Extract the (X, Y) coordinate from the center of the cell holding the provided text.  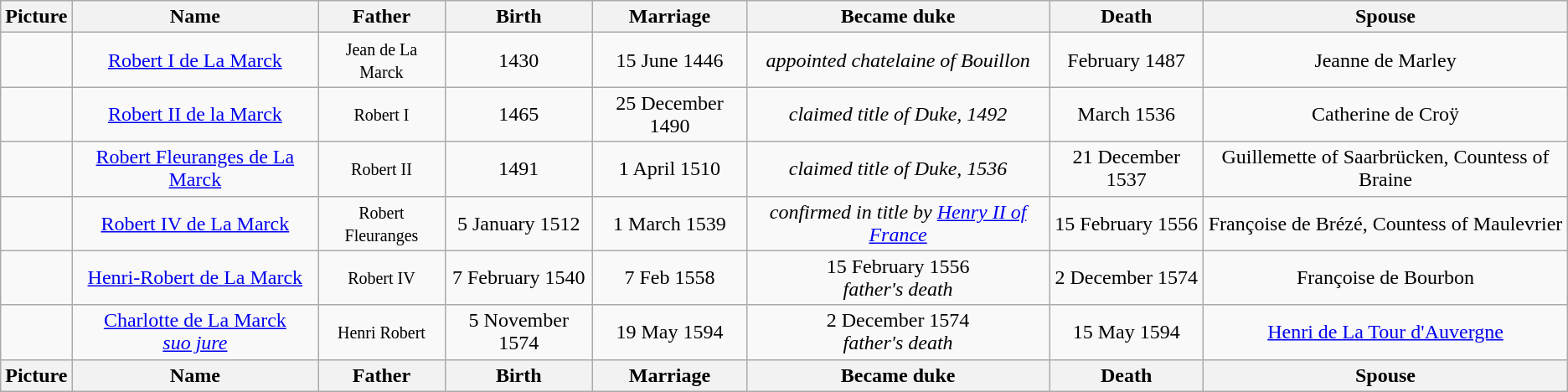
5 November 1574 (518, 332)
March 1536 (1127, 114)
Robert Fleuranges (382, 223)
1430 (518, 60)
Catherine de Croÿ (1385, 114)
15 May 1594 (1127, 332)
Jean de La Marck (382, 60)
claimed title of Duke, 1492 (898, 114)
Robert II (382, 169)
February 1487 (1127, 60)
claimed title of Duke, 1536 (898, 169)
Robert II de la Marck (195, 114)
15 February 1556 father's death (898, 278)
Robert I (382, 114)
Guillemette of Saarbrücken, Countess of Braine (1385, 169)
confirmed in title by Henry II of France (898, 223)
Henri de La Tour d'Auvergne (1385, 332)
25 December 1490 (669, 114)
15 February 1556 (1127, 223)
Charlotte de La Marcksuo jure (195, 332)
Françoise de Bourbon (1385, 278)
Françoise de Brézé, Countess of Maulevrier (1385, 223)
1 March 1539 (669, 223)
19 May 1594 (669, 332)
7 February 1540 (518, 278)
Henri-Robert de La Marck (195, 278)
15 June 1446 (669, 60)
Robert I de La Marck (195, 60)
2 December 1574father's death (898, 332)
1 April 1510 (669, 169)
Jeanne de Marley (1385, 60)
1491 (518, 169)
appointed chatelaine of Bouillon (898, 60)
7 Feb 1558 (669, 278)
5 January 1512 (518, 223)
Robert IV de La Marck (195, 223)
Robert IV (382, 278)
Robert Fleuranges de La Marck (195, 169)
Henri Robert (382, 332)
1465 (518, 114)
21 December 1537 (1127, 169)
2 December 1574 (1127, 278)
